Identify which cell holds the provided text, then report its (x, y) central coordinate. 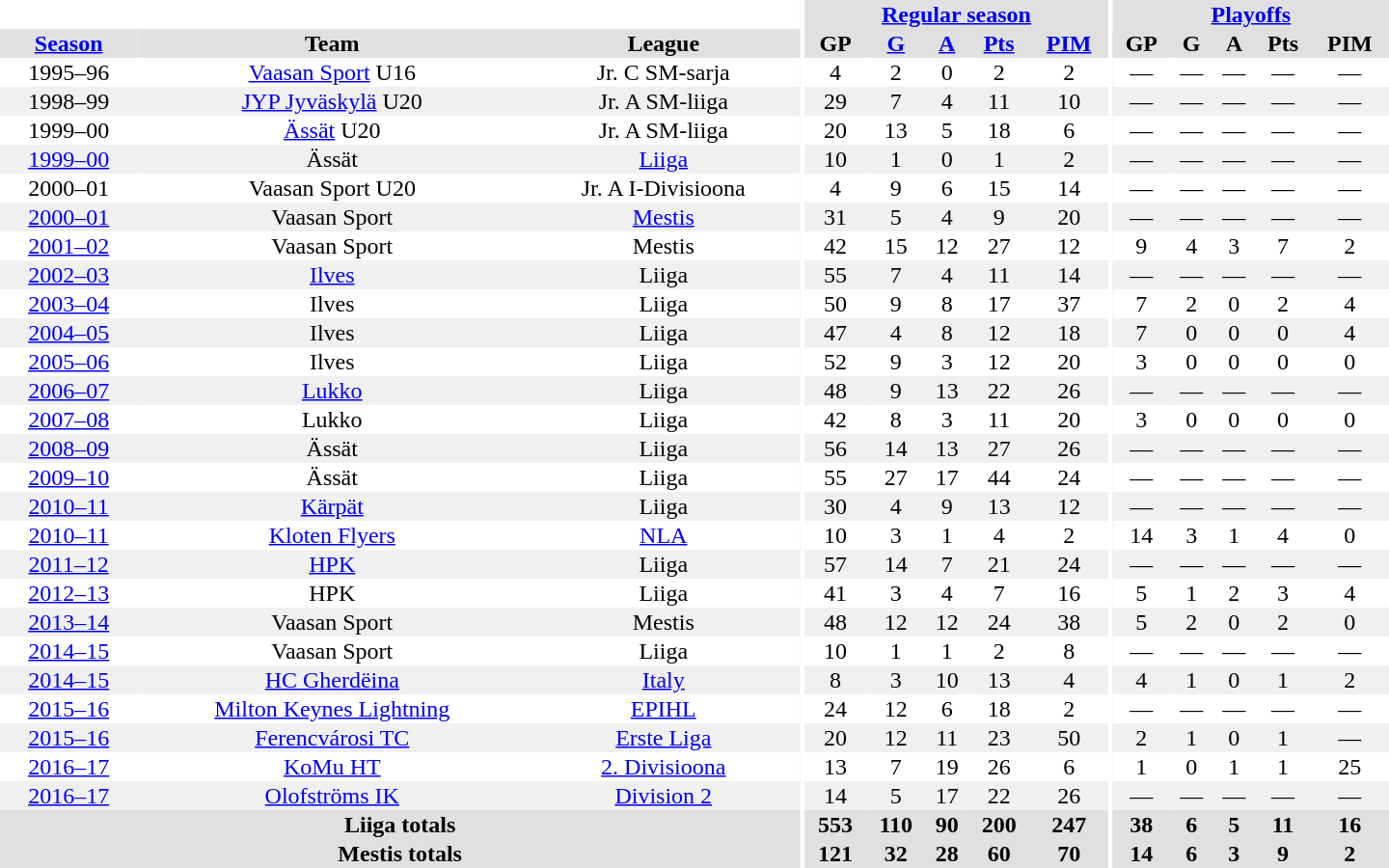
Playoffs (1251, 14)
League (664, 43)
1998–99 (68, 101)
110 (896, 825)
2013–14 (68, 622)
25 (1350, 767)
1995–96 (68, 72)
Kärpät (332, 506)
Olofströms IK (332, 796)
Ässät U20 (332, 130)
Regular season (957, 14)
90 (947, 825)
553 (835, 825)
Erste Liga (664, 738)
KoMu HT (332, 767)
70 (1069, 854)
37 (1069, 304)
2. Divisioona (664, 767)
Liiga totals (399, 825)
121 (835, 854)
Vaasan Sport U16 (332, 72)
Team (332, 43)
2001–02 (68, 246)
2007–08 (68, 420)
31 (835, 217)
52 (835, 362)
Kloten Flyers (332, 535)
2008–09 (68, 448)
Milton Keynes Lightning (332, 709)
19 (947, 767)
41 (835, 593)
2005–06 (68, 362)
56 (835, 448)
247 (1069, 825)
2011–12 (68, 564)
2002–03 (68, 275)
NLA (664, 535)
47 (835, 333)
2006–07 (68, 391)
21 (999, 564)
2004–05 (68, 333)
Jr. A I-Divisioona (664, 188)
32 (896, 854)
60 (999, 854)
Vaasan Sport U20 (332, 188)
Mestis totals (399, 854)
29 (835, 101)
Season (68, 43)
Ferencvárosi TC (332, 738)
HC Gherdëina (332, 680)
30 (835, 506)
Division 2 (664, 796)
200 (999, 825)
2012–13 (68, 593)
57 (835, 564)
2009–10 (68, 477)
28 (947, 854)
Jr. C SM-sarja (664, 72)
23 (999, 738)
JYP Jyväskylä U20 (332, 101)
2003–04 (68, 304)
Italy (664, 680)
44 (999, 477)
EPIHL (664, 709)
